Identify which cell holds the provided text, then report its [X, Y] central coordinate. 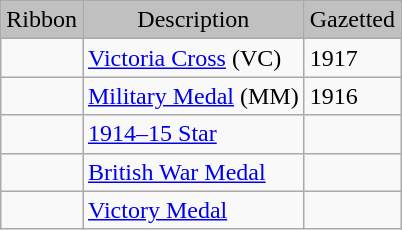
Victory Medal [193, 210]
Victoria Cross (VC) [193, 58]
Gazetted [352, 20]
Ribbon [42, 20]
Description [193, 20]
Military Medal (MM) [193, 96]
1917 [352, 58]
1916 [352, 96]
British War Medal [193, 172]
1914–15 Star [193, 134]
